Find where the given text appears and provide that cell's center as [X, Y] coordinate. 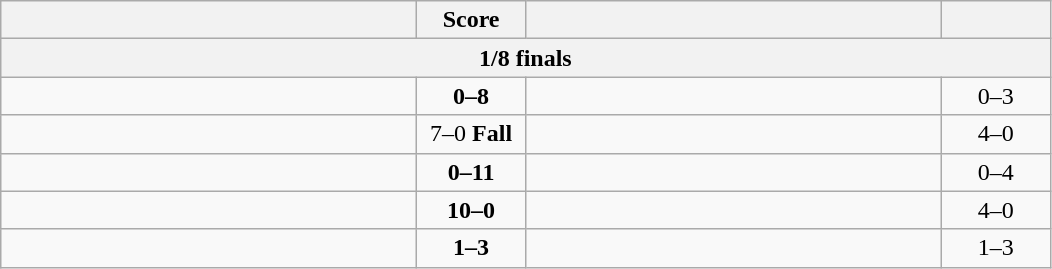
10–0 [472, 210]
Score [472, 20]
7–0 Fall [472, 134]
0–3 [996, 96]
0–11 [472, 172]
0–4 [996, 172]
1/8 finals [526, 58]
0–8 [472, 96]
